Output the [x, y] coordinate of the center of the cell containing the given text.  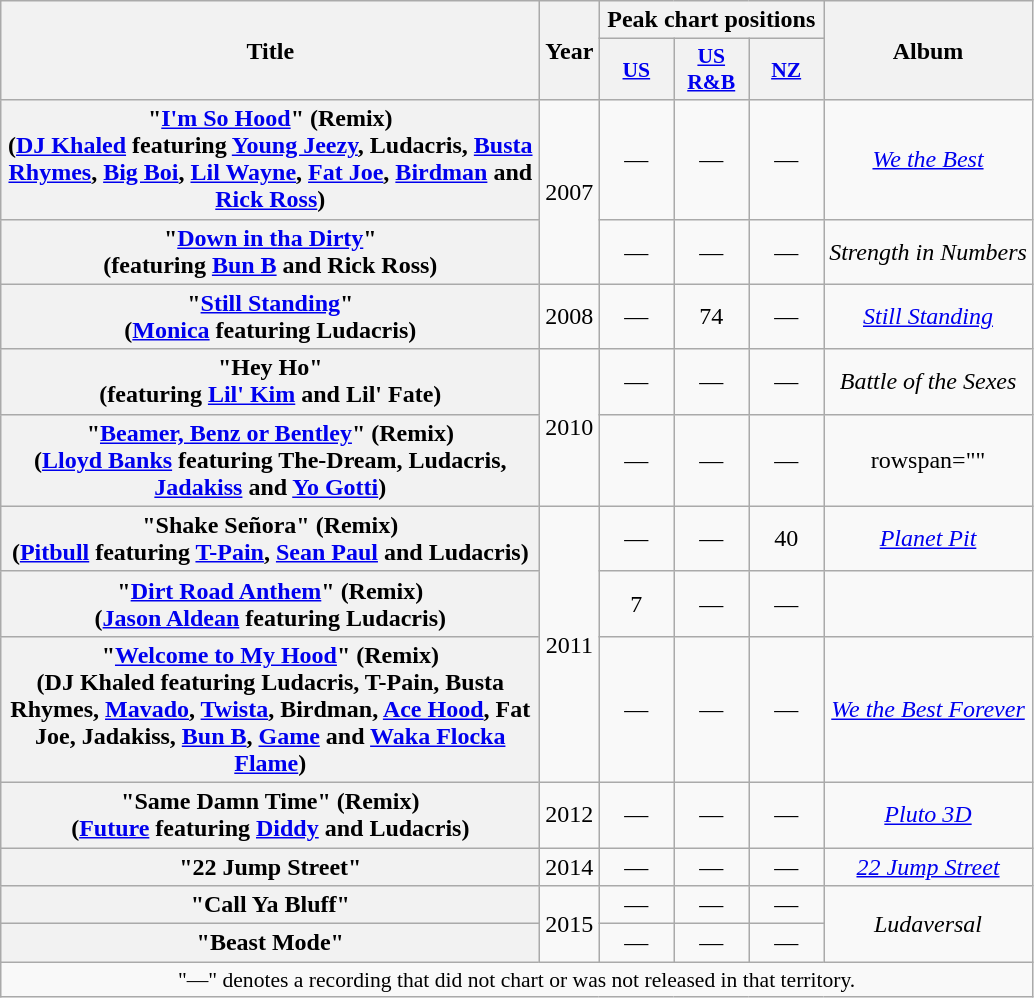
2008 [570, 316]
Still Standing [928, 316]
22 Jump Street [928, 867]
Strength in Numbers [928, 252]
"Hey Ho"(featuring Lil' Kim and Lil' Fate) [270, 382]
Album [928, 50]
"—" denotes a recording that did not chart or was not released in that territory. [517, 980]
Title [270, 50]
USR&B [712, 70]
"Beamer, Benz or Bentley" (Remix)(Lloyd Banks featuring The-Dream, Ludacris, Jadakiss and Yo Gotti) [270, 460]
Planet Pit [928, 538]
"Shake Señora" (Remix)(Pitbull featuring T-Pain, Sean Paul and Ludacris) [270, 538]
rowspan="" [928, 460]
"22 Jump Street" [270, 867]
NZ [786, 70]
"Dirt Road Anthem" (Remix)(Jason Aldean featuring Ludacris) [270, 604]
2007 [570, 192]
We the Best Forever [928, 709]
2015 [570, 924]
Peak chart positions [712, 20]
2014 [570, 867]
2011 [570, 644]
Battle of the Sexes [928, 382]
"Still Standing"(Monica featuring Ludacris) [270, 316]
"Call Ya Bluff" [270, 905]
Year [570, 50]
"I'm So Hood" (Remix)(DJ Khaled featuring Young Jeezy, Ludacris, Busta Rhymes, Big Boi, Lil Wayne, Fat Joe, Birdman and Rick Ross) [270, 160]
Ludaversal [928, 924]
"Beast Mode" [270, 943]
40 [786, 538]
Pluto 3D [928, 814]
2010 [570, 428]
"Down in tha Dirty"(featuring Bun B and Rick Ross) [270, 252]
74 [712, 316]
We the Best [928, 160]
"Same Damn Time" (Remix)(Future featuring Diddy and Ludacris) [270, 814]
US [636, 70]
2012 [570, 814]
7 [636, 604]
